For the text-containing cell, return its midpoint in (X, Y) coordinate format. 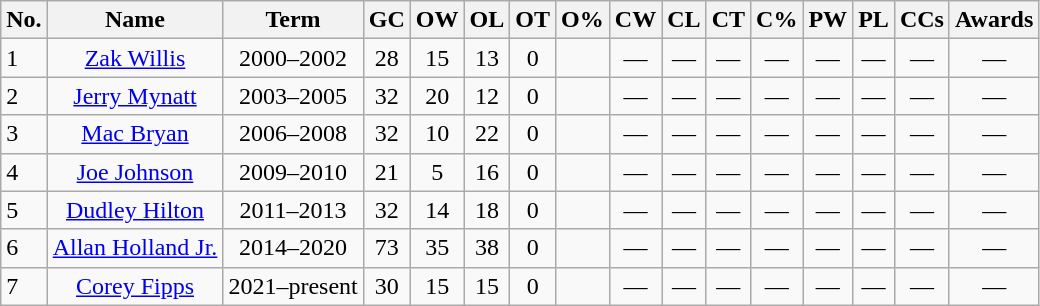
2014–2020 (293, 248)
30 (386, 286)
OW (437, 20)
OT (533, 20)
16 (487, 172)
Dudley Hilton (135, 210)
6 (24, 248)
2009–2010 (293, 172)
Awards (994, 20)
No. (24, 20)
Name (135, 20)
Zak Willis (135, 58)
2003–2005 (293, 96)
Corey Fipps (135, 286)
PW (828, 20)
Term (293, 20)
C% (777, 20)
18 (487, 210)
Joe Johnson (135, 172)
2011–2013 (293, 210)
3 (24, 134)
2006–2008 (293, 134)
CW (635, 20)
Jerry Mynatt (135, 96)
21 (386, 172)
Allan Holland Jr. (135, 248)
10 (437, 134)
35 (437, 248)
CT (728, 20)
O% (583, 20)
1 (24, 58)
14 (437, 210)
GC (386, 20)
22 (487, 134)
4 (24, 172)
2021–present (293, 286)
2 (24, 96)
73 (386, 248)
7 (24, 286)
CCs (922, 20)
28 (386, 58)
OL (487, 20)
PL (874, 20)
2000–2002 (293, 58)
Mac Bryan (135, 134)
38 (487, 248)
20 (437, 96)
13 (487, 58)
CL (684, 20)
12 (487, 96)
